Provide the (x, y) coordinate of the cell's center where the given text is located.  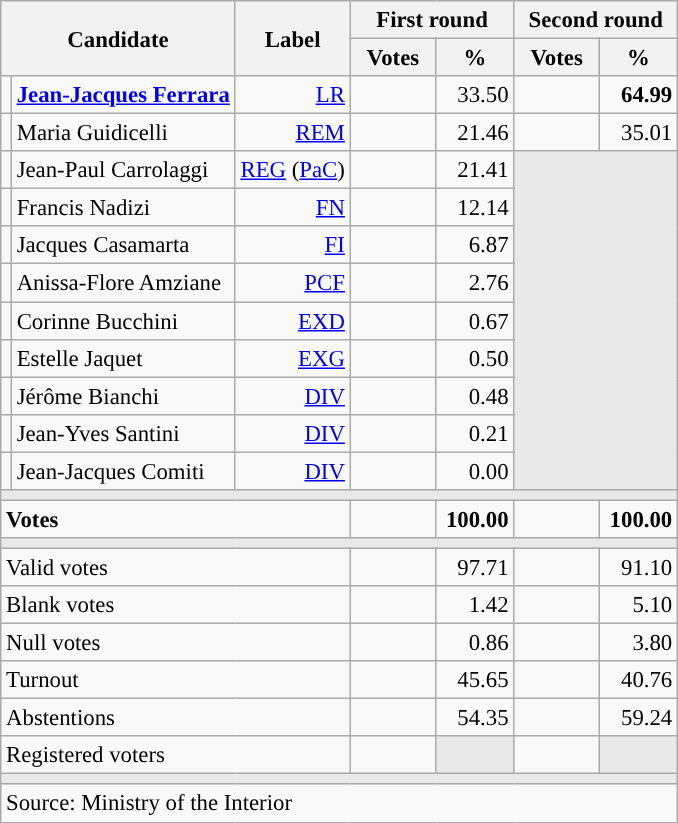
6.87 (475, 245)
54.35 (475, 718)
21.41 (475, 170)
Estelle Jaquet (123, 358)
Jean-Jacques Comiti (123, 471)
Second round (596, 20)
REG (PaC) (292, 170)
Jean-Paul Carrolaggi (123, 170)
2.76 (475, 283)
Abstentions (176, 718)
Valid votes (176, 567)
First round (432, 20)
21.46 (475, 133)
FN (292, 208)
0.67 (475, 321)
0.48 (475, 396)
97.71 (475, 567)
Jacques Casamarta (123, 245)
Jean-Yves Santini (123, 433)
EXG (292, 358)
1.42 (475, 605)
Blank votes (176, 605)
Jean-Jacques Ferrara (123, 95)
3.80 (638, 643)
Turnout (176, 680)
40.76 (638, 680)
Label (292, 38)
45.65 (475, 680)
Anissa-Flore Amziane (123, 283)
Corinne Bucchini (123, 321)
FI (292, 245)
0.21 (475, 433)
REM (292, 133)
Null votes (176, 643)
LR (292, 95)
0.86 (475, 643)
59.24 (638, 718)
35.01 (638, 133)
0.50 (475, 358)
Francis Nadizi (123, 208)
5.10 (638, 605)
Registered voters (176, 755)
64.99 (638, 95)
91.10 (638, 567)
EXD (292, 321)
Candidate (118, 38)
33.50 (475, 95)
0.00 (475, 471)
Jérôme Bianchi (123, 396)
Maria Guidicelli (123, 133)
Source: Ministry of the Interior (340, 804)
12.14 (475, 208)
PCF (292, 283)
